Search for the cell housing the specified text and yield its [x, y] center coordinate. 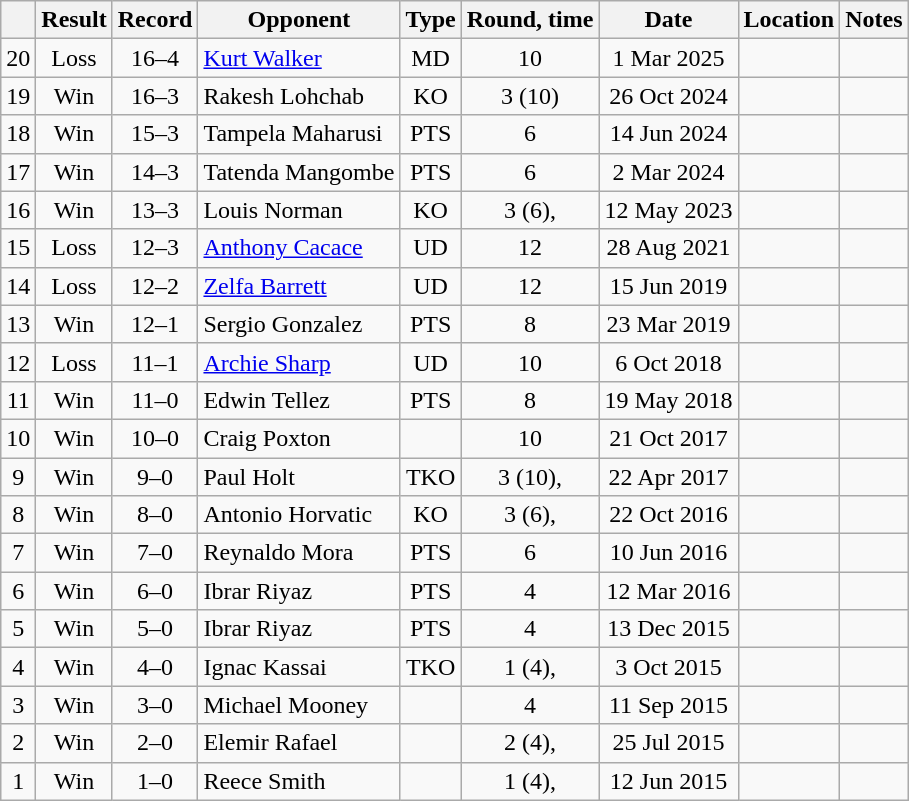
Archie Sharp [299, 362]
3–0 [155, 705]
Notes [874, 20]
7 [18, 553]
11 [18, 400]
13 Dec 2015 [668, 629]
2 Mar 2024 [668, 172]
17 [18, 172]
15–3 [155, 134]
13 [18, 324]
Anthony Cacace [299, 248]
Elemir Rafael [299, 743]
Louis Norman [299, 210]
15 [18, 248]
6 Oct 2018 [668, 362]
8–0 [155, 515]
12 Mar 2016 [668, 591]
Opponent [299, 20]
Tampela Maharusi [299, 134]
12 May 2023 [668, 210]
11–1 [155, 362]
Ignac Kassai [299, 667]
19 May 2018 [668, 400]
Rakesh Lohchab [299, 96]
11–0 [155, 400]
4–0 [155, 667]
7–0 [155, 553]
Edwin Tellez [299, 400]
19 [18, 96]
20 [18, 58]
Kurt Walker [299, 58]
9 [18, 477]
6–0 [155, 591]
Michael Mooney [299, 705]
Craig Poxton [299, 438]
25 Jul 2015 [668, 743]
12–3 [155, 248]
Result [74, 20]
16–4 [155, 58]
14 [18, 286]
3 (10) [530, 96]
2 [18, 743]
Type [430, 20]
16 [18, 210]
11 Sep 2015 [668, 705]
15 Jun 2019 [668, 286]
Round, time [530, 20]
Date [668, 20]
10–0 [155, 438]
Reynaldo Mora [299, 553]
Location [789, 20]
12–2 [155, 286]
9–0 [155, 477]
26 Oct 2024 [668, 96]
1 [18, 781]
28 Aug 2021 [668, 248]
14 Jun 2024 [668, 134]
Tatenda Mangombe [299, 172]
14–3 [155, 172]
2–0 [155, 743]
MD [430, 58]
23 Mar 2019 [668, 324]
3 Oct 2015 [668, 667]
2 (4), [530, 743]
5–0 [155, 629]
Sergio Gonzalez [299, 324]
22 Apr 2017 [668, 477]
3 (10), [530, 477]
1–0 [155, 781]
12 Jun 2015 [668, 781]
3 [18, 705]
5 [18, 629]
18 [18, 134]
1 Mar 2025 [668, 58]
21 Oct 2017 [668, 438]
12–1 [155, 324]
Paul Holt [299, 477]
13–3 [155, 210]
Antonio Horvatic [299, 515]
Reece Smith [299, 781]
Zelfa Barrett [299, 286]
Record [155, 20]
22 Oct 2016 [668, 515]
16–3 [155, 96]
10 Jun 2016 [668, 553]
